Return the (X, Y) coordinate for the center point of the cell that contains the specified text.  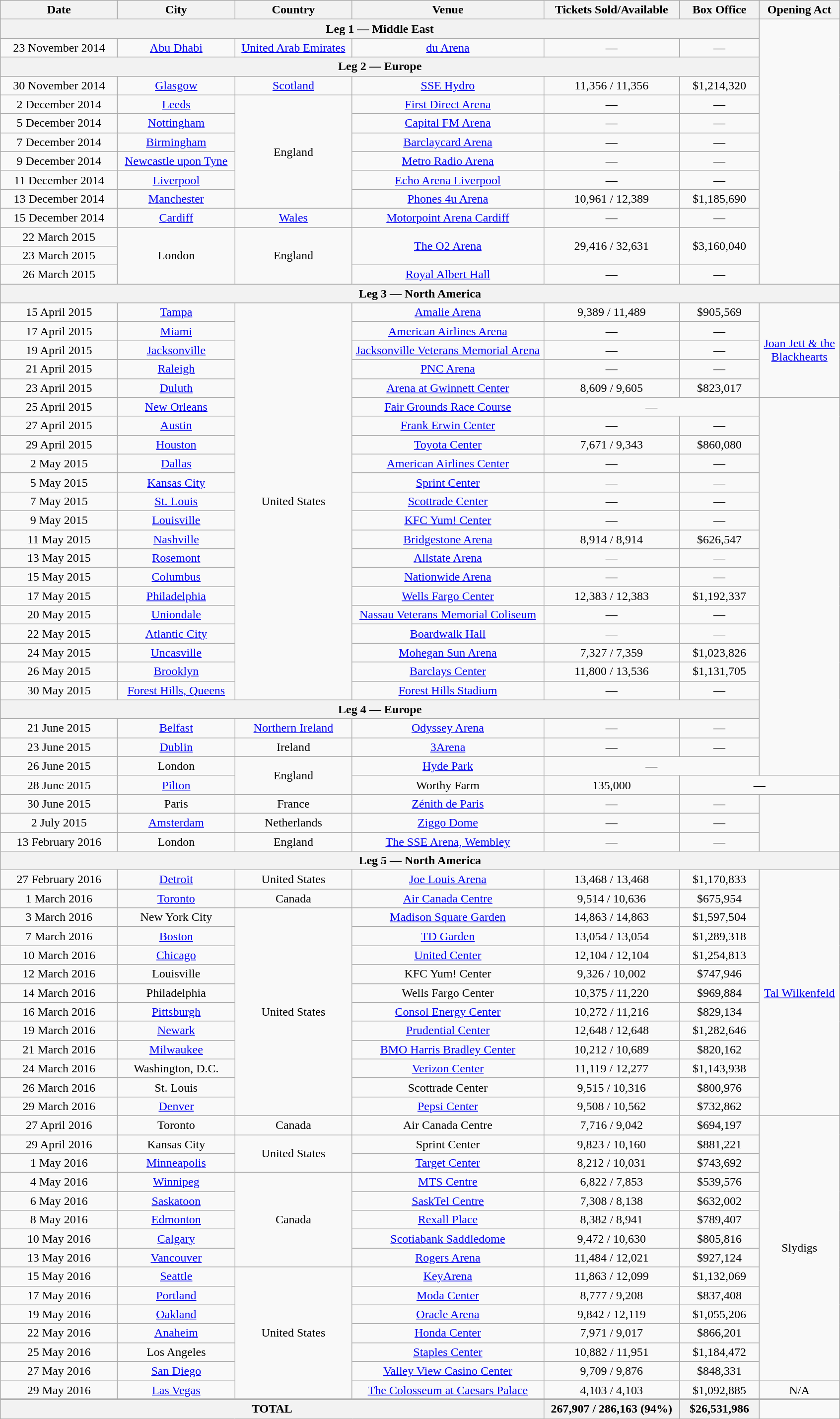
Barclays Center (448, 672)
$694,197 (720, 1125)
11,800 / 13,536 (612, 672)
$3,160,040 (720, 246)
Arena at Gwinnett Center (448, 388)
14,863 / 14,863 (612, 917)
$743,692 (720, 1163)
$1,282,646 (720, 1031)
$866,201 (720, 1333)
2 July 2015 (59, 822)
9,389 / 11,489 (612, 312)
$1,170,833 (720, 880)
15 December 2014 (59, 218)
29 April 2015 (59, 445)
7,716 / 9,042 (612, 1125)
9,515 / 10,316 (612, 1087)
267,907 / 286,163 (94%) (612, 1409)
13,054 / 13,054 (612, 936)
Boston (176, 936)
8 May 2016 (59, 1220)
PNC Arena (448, 369)
KeyArena (448, 1276)
$800,976 (720, 1087)
30 May 2015 (59, 690)
Las Vegas (176, 1390)
Scotland (293, 85)
The SSE Arena, Wembley (448, 842)
Moda Center (448, 1295)
12,104 / 12,104 (612, 955)
9,823 / 10,160 (612, 1144)
Newcastle upon Tyne (176, 161)
Portland (176, 1295)
12,648 / 12,648 (612, 1031)
19 April 2015 (59, 350)
Glasgow (176, 85)
United Arab Emirates (293, 48)
Raleigh (176, 369)
8,609 / 9,605 (612, 388)
Dublin (176, 747)
30 November 2014 (59, 85)
7,327 / 7,359 (612, 653)
Fair Grounds Race Course (448, 407)
20 May 2015 (59, 615)
10,272 / 11,216 (612, 1012)
27 February 2016 (59, 880)
Leg 2 — Europe (380, 67)
19 May 2016 (59, 1314)
11,484 / 12,021 (612, 1258)
$820,162 (720, 1049)
Consol Energy Center (448, 1012)
17 May 2015 (59, 596)
American Airlines Arena (448, 331)
21 June 2015 (59, 728)
Pilton (176, 785)
France (293, 804)
Date (59, 10)
$848,331 (720, 1371)
11,119 / 12,277 (612, 1068)
Milwaukee (176, 1049)
Northern Ireland (293, 728)
2 May 2015 (59, 463)
The O2 Arena (448, 246)
11,356 / 11,356 (612, 85)
Vancouver (176, 1258)
BMO Harris Bradley Center (448, 1049)
10,882 / 11,951 (612, 1352)
Nashville (176, 539)
9,326 / 10,002 (612, 974)
7 December 2014 (59, 142)
Belfast (176, 728)
Tal Wilkenfeld (799, 993)
Rogers Arena (448, 1258)
23 November 2014 (59, 48)
Abu Dhabi (176, 48)
San Diego (176, 1371)
Edmonton (176, 1220)
$789,407 (720, 1220)
Rosemont (176, 558)
Denver (176, 1106)
Forest Hills, Queens (176, 690)
4 May 2016 (59, 1182)
17 April 2015 (59, 331)
2 December 2014 (59, 104)
9 December 2014 (59, 161)
Brooklyn (176, 672)
$1,289,318 (720, 936)
13 December 2014 (59, 199)
9,842 / 12,119 (612, 1314)
9,508 / 10,562 (612, 1106)
15 April 2015 (59, 312)
$632,002 (720, 1201)
Slydigs (799, 1248)
Joe Louis Arena (448, 880)
6 May 2016 (59, 1201)
Boardwalk Hall (448, 634)
SSE Hydro (448, 85)
11 May 2015 (59, 539)
$1,055,206 (720, 1314)
$1,254,813 (720, 955)
$1,143,938 (720, 1068)
7,671 / 9,343 (612, 445)
13 May 2015 (59, 558)
Uniondale (176, 615)
$747,946 (720, 974)
14 March 2016 (59, 993)
$969,884 (720, 993)
$837,408 (720, 1295)
Venue (448, 10)
American Airlines Center (448, 463)
Phones 4u Arena (448, 199)
Cardiff (176, 218)
Leeds (176, 104)
Prudential Center (448, 1031)
Mohegan Sun Arena (448, 653)
New Orleans (176, 407)
du Arena (448, 48)
10,212 / 10,689 (612, 1049)
Miami (176, 331)
$1,023,826 (720, 653)
29,416 / 32,631 (612, 246)
SaskTel Centre (448, 1201)
Nationwide Arena (448, 577)
8,914 / 8,914 (612, 539)
Royal Albert Hall (448, 275)
Chicago (176, 955)
$905,569 (720, 312)
$675,954 (720, 898)
23 June 2015 (59, 747)
$1,597,504 (720, 917)
Jacksonville (176, 350)
$881,221 (720, 1144)
Uncasville (176, 653)
Hyde Park (448, 766)
Nottingham (176, 123)
Oracle Arena (448, 1314)
Metro Radio Arena (448, 161)
$927,124 (720, 1258)
10,375 / 11,220 (612, 993)
Leg 4 — Europe (380, 709)
Echo Arena Liverpool (448, 180)
The Colosseum at Caesars Palace (448, 1390)
Wales (293, 218)
$1,131,705 (720, 672)
23 March 2015 (59, 256)
27 April 2015 (59, 426)
$1,092,885 (720, 1390)
Houston (176, 445)
Worthy Farm (448, 785)
12,383 / 12,383 (612, 596)
26 March 2016 (59, 1087)
Pepsi Center (448, 1106)
11,863 / 12,099 (612, 1276)
29 May 2016 (59, 1390)
12 March 2016 (59, 974)
29 March 2016 (59, 1106)
7,971 / 9,017 (612, 1333)
5 December 2014 (59, 123)
Forest Hills Stadium (448, 690)
$1,132,069 (720, 1276)
13,468 / 13,468 (612, 880)
Tickets Sold/Available (612, 10)
27 May 2016 (59, 1371)
25 May 2016 (59, 1352)
Amsterdam (176, 822)
6,822 / 7,853 (612, 1182)
24 May 2015 (59, 653)
7,308 / 8,138 (612, 1201)
9 May 2015 (59, 520)
Barclaycard Arena (448, 142)
$1,192,337 (720, 596)
Calgary (176, 1239)
Winnipeg (176, 1182)
Tampa (176, 312)
Liverpool (176, 180)
Columbus (176, 577)
Washington, D.C. (176, 1068)
Scotiabank Saddledome (448, 1239)
3 March 2016 (59, 917)
17 May 2016 (59, 1295)
$829,134 (720, 1012)
MTS Centre (448, 1182)
Zénith de Paris (448, 804)
25 April 2015 (59, 407)
Jacksonville Veterans Memorial Arena (448, 350)
$805,816 (720, 1239)
Staples Center (448, 1352)
Toyota Center (448, 445)
Ireland (293, 747)
Allstate Arena (448, 558)
135,000 (612, 785)
8,382 / 8,941 (612, 1220)
Madison Square Garden (448, 917)
Saskatoon (176, 1201)
Valley View Casino Center (448, 1371)
21 April 2015 (59, 369)
3Arena (448, 747)
23 April 2015 (59, 388)
Motorpoint Arena Cardiff (448, 218)
Capital FM Arena (448, 123)
Oakland (176, 1314)
Leg 1 — Middle East (380, 29)
22 March 2015 (59, 237)
10,961 / 12,389 (612, 199)
Leg 3 — North America (420, 294)
Duluth (176, 388)
Ziggo Dome (448, 822)
7 May 2015 (59, 501)
13 May 2016 (59, 1258)
11 December 2014 (59, 180)
26 May 2015 (59, 672)
Bridgestone Arena (448, 539)
Target Center (448, 1163)
9,472 / 10,630 (612, 1239)
$823,017 (720, 388)
New York City (176, 917)
Amalie Arena (448, 312)
$626,547 (720, 539)
Joan Jett & the Blackhearts (799, 350)
Box Office (720, 10)
Austin (176, 426)
29 April 2016 (59, 1144)
7 March 2016 (59, 936)
21 March 2016 (59, 1049)
$26,531,986 (720, 1409)
22 May 2015 (59, 634)
5 May 2015 (59, 482)
1 May 2016 (59, 1163)
$732,862 (720, 1106)
Verizon Center (448, 1068)
United Center (448, 955)
Dallas (176, 463)
Manchester (176, 199)
10 May 2016 (59, 1239)
Odyssey Arena (448, 728)
30 June 2015 (59, 804)
First Direct Arena (448, 104)
Pittsburgh (176, 1012)
City (176, 10)
8,777 / 9,208 (612, 1295)
13 February 2016 (59, 842)
10 March 2016 (59, 955)
Newark (176, 1031)
22 May 2016 (59, 1333)
$1,214,320 (720, 85)
Rexall Place (448, 1220)
Anaheim (176, 1333)
Leg 5 — North America (420, 861)
24 March 2016 (59, 1068)
28 June 2015 (59, 785)
N/A (799, 1390)
26 March 2015 (59, 275)
Minneapolis (176, 1163)
Los Angeles (176, 1352)
Atlantic City (176, 634)
Seattle (176, 1276)
$539,576 (720, 1182)
9,514 / 10,636 (612, 898)
9,709 / 9,876 (612, 1371)
Frank Erwin Center (448, 426)
27 April 2016 (59, 1125)
16 March 2016 (59, 1012)
Honda Center (448, 1333)
Detroit (176, 880)
15 May 2015 (59, 577)
8,212 / 10,031 (612, 1163)
$860,080 (720, 445)
15 May 2016 (59, 1276)
$1,185,690 (720, 199)
Netherlands (293, 822)
Opening Act (799, 10)
19 March 2016 (59, 1031)
TD Garden (448, 936)
26 June 2015 (59, 766)
4,103 / 4,103 (612, 1390)
Nassau Veterans Memorial Coliseum (448, 615)
$1,184,472 (720, 1352)
Country (293, 10)
TOTAL (272, 1409)
1 March 2016 (59, 898)
Birmingham (176, 142)
Paris (176, 804)
